Identify which cell holds the provided text, then report its [X, Y] central coordinate. 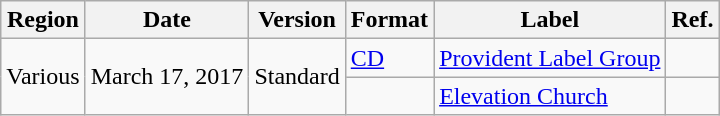
Format [389, 20]
CD [389, 58]
Ref. [692, 20]
Region [43, 20]
Elevation Church [550, 96]
Provident Label Group [550, 58]
Label [550, 20]
Date [167, 20]
Standard [297, 77]
Version [297, 20]
Various [43, 77]
March 17, 2017 [167, 77]
